For the text-containing cell, return its midpoint in [x, y] coordinate format. 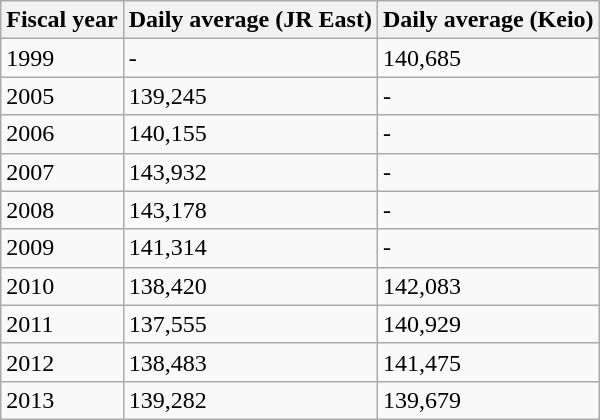
138,483 [250, 362]
2012 [62, 362]
141,475 [488, 362]
Daily average (Keio) [488, 20]
2009 [62, 248]
140,685 [488, 58]
137,555 [250, 324]
140,929 [488, 324]
138,420 [250, 286]
2010 [62, 286]
1999 [62, 58]
2005 [62, 96]
2007 [62, 172]
140,155 [250, 134]
143,932 [250, 172]
139,245 [250, 96]
142,083 [488, 286]
Daily average (JR East) [250, 20]
2008 [62, 210]
2006 [62, 134]
Fiscal year [62, 20]
141,314 [250, 248]
143,178 [250, 210]
139,282 [250, 400]
139,679 [488, 400]
2013 [62, 400]
2011 [62, 324]
